Identify which cell holds the provided text, then report its (X, Y) central coordinate. 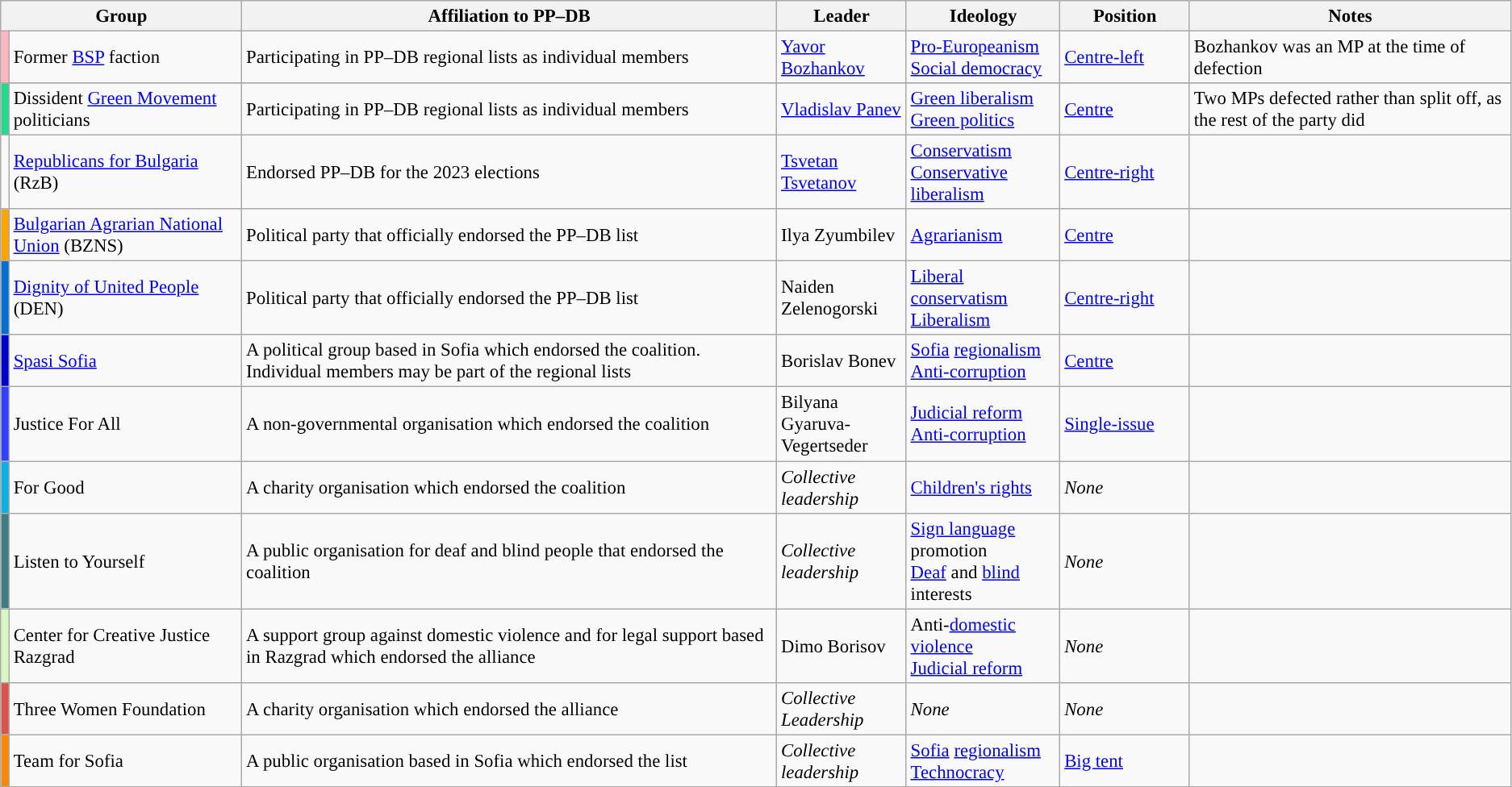
Notes (1350, 16)
Dimo Borisov (842, 646)
Dignity of United People (DEN) (125, 298)
Centre-left (1125, 58)
Single-issue (1125, 424)
Endorsed PP–DB for the 2023 elections (510, 173)
Sofia regionalismTechnocracy (983, 761)
Leader (842, 16)
Center for Creative Justice Razgrad (125, 646)
Children's rights (983, 487)
Two MPs defected rather than split off, as the rest of the party did (1350, 110)
Bilyana Gyaruva-Vegertseder (842, 424)
Anti-domestic violenceJudicial reform (983, 646)
Ilya Zyumbilev (842, 235)
Naiden Zelenogorski (842, 298)
Bulgarian Agrarian National Union (BZNS) (125, 235)
Spasi Sofia (125, 361)
A charity organisation which endorsed the coalition (510, 487)
Bozhankov was an MP at the time of defection (1350, 58)
Position (1125, 16)
ConservatismConservative liberalism (983, 173)
Big tent (1125, 761)
Pro-EuropeanismSocial democracy (983, 58)
Affiliation to PP–DB (510, 16)
Judicial reformAnti-corruption (983, 424)
Former BSP faction (125, 58)
A public organisation for deaf and blind people that endorsed the coalition (510, 561)
Three Women Foundation (125, 708)
Tsvetan Tsvetanov (842, 173)
For Good (125, 487)
Sofia regionalismAnti-corruption (983, 361)
Yavor Bozhankov (842, 58)
Group (121, 16)
Collective Leadership (842, 708)
Justice For All (125, 424)
A charity organisation which endorsed the alliance (510, 708)
Ideology (983, 16)
Green liberalismGreen politics (983, 110)
A support group against domestic violence and for legal support based in Razgrad which endorsed the alliance (510, 646)
Borislav Bonev (842, 361)
A non-governmental organisation which endorsed the coalition (510, 424)
Sign language promotionDeaf and blind interests (983, 561)
Team for Sofia (125, 761)
Vladislav Panev (842, 110)
A public organisation based in Sofia which endorsed the list (510, 761)
A political group based in Sofia which endorsed the coalition. Individual members may be part of the regional lists (510, 361)
Dissident Green Movement politicians (125, 110)
Agrarianism (983, 235)
Liberal conservatismLiberalism (983, 298)
Republicans for Bulgaria (RzB) (125, 173)
Listen to Yourself (125, 561)
